From the cell containing the given text, extract its center point as (X, Y) coordinate. 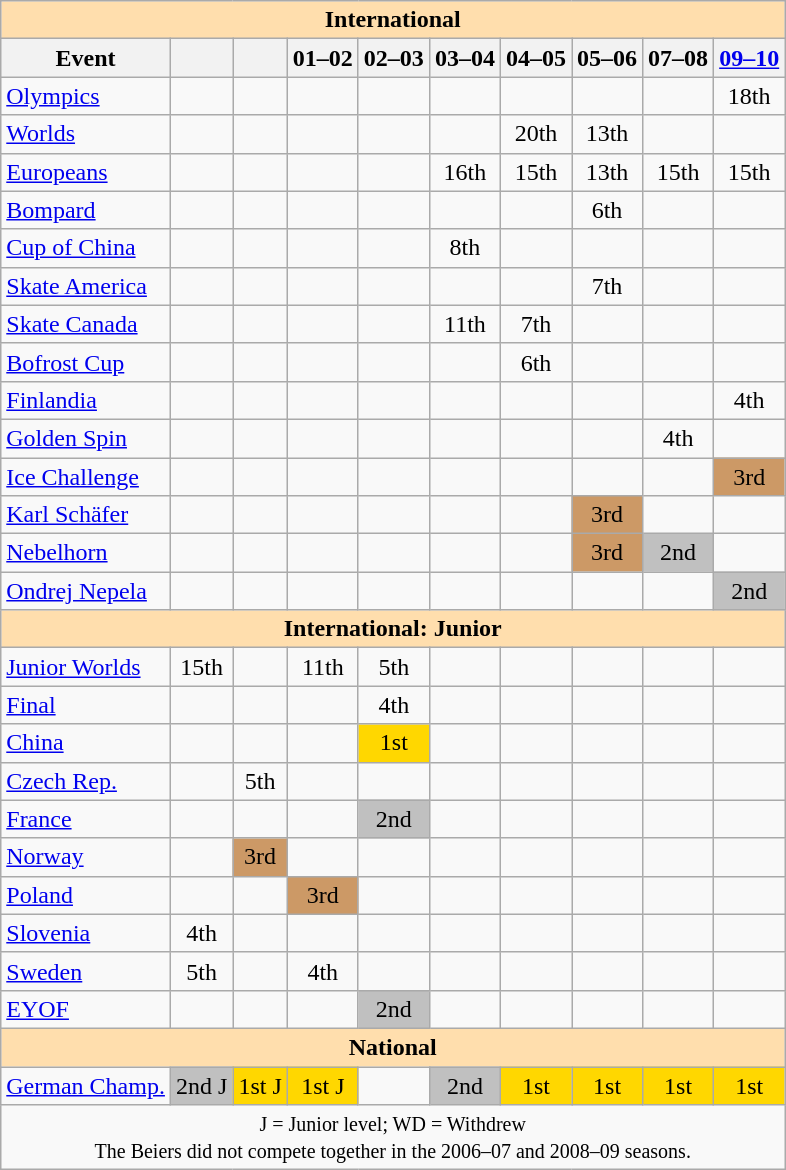
Final (86, 705)
03–04 (464, 58)
National (393, 1047)
Skate America (86, 286)
Olympics (86, 96)
01–02 (322, 58)
05–06 (608, 58)
Poland (86, 895)
Nebelhorn (86, 553)
Sweden (86, 971)
Golden Spin (86, 438)
Europeans (86, 172)
20th (536, 134)
International: Junior (393, 629)
Czech Rep. (86, 781)
German Champ. (86, 1085)
07–08 (678, 58)
Skate Canada (86, 324)
Junior Worlds (86, 667)
Ondrej Nepela (86, 591)
Event (86, 58)
Cup of China (86, 248)
Karl Schäfer (86, 515)
2nd J (201, 1085)
18th (750, 96)
8th (464, 248)
04–05 (536, 58)
China (86, 743)
09–10 (750, 58)
Ice Challenge (86, 477)
Slovenia (86, 933)
Bofrost Cup (86, 362)
France (86, 819)
16th (464, 172)
Bompard (86, 210)
Finlandia (86, 400)
J = Junior level; WD = Withdrew The Beiers did not compete together in the 2006–07 and 2008–09 seasons. (393, 1138)
Worlds (86, 134)
EYOF (86, 1009)
02–03 (394, 58)
Norway (86, 857)
International (393, 20)
